Determine the (X, Y) coordinate at the center of the cell enclosing the given text.  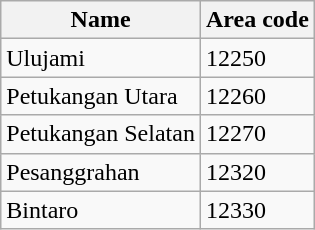
12260 (257, 96)
12270 (257, 134)
Bintaro (101, 210)
Petukangan Selatan (101, 134)
Petukangan Utara (101, 96)
12250 (257, 58)
Area code (257, 20)
Pesanggrahan (101, 172)
Ulujami (101, 58)
12330 (257, 210)
12320 (257, 172)
Name (101, 20)
